Provide the [X, Y] coordinate of the cell's center where the given text is located.  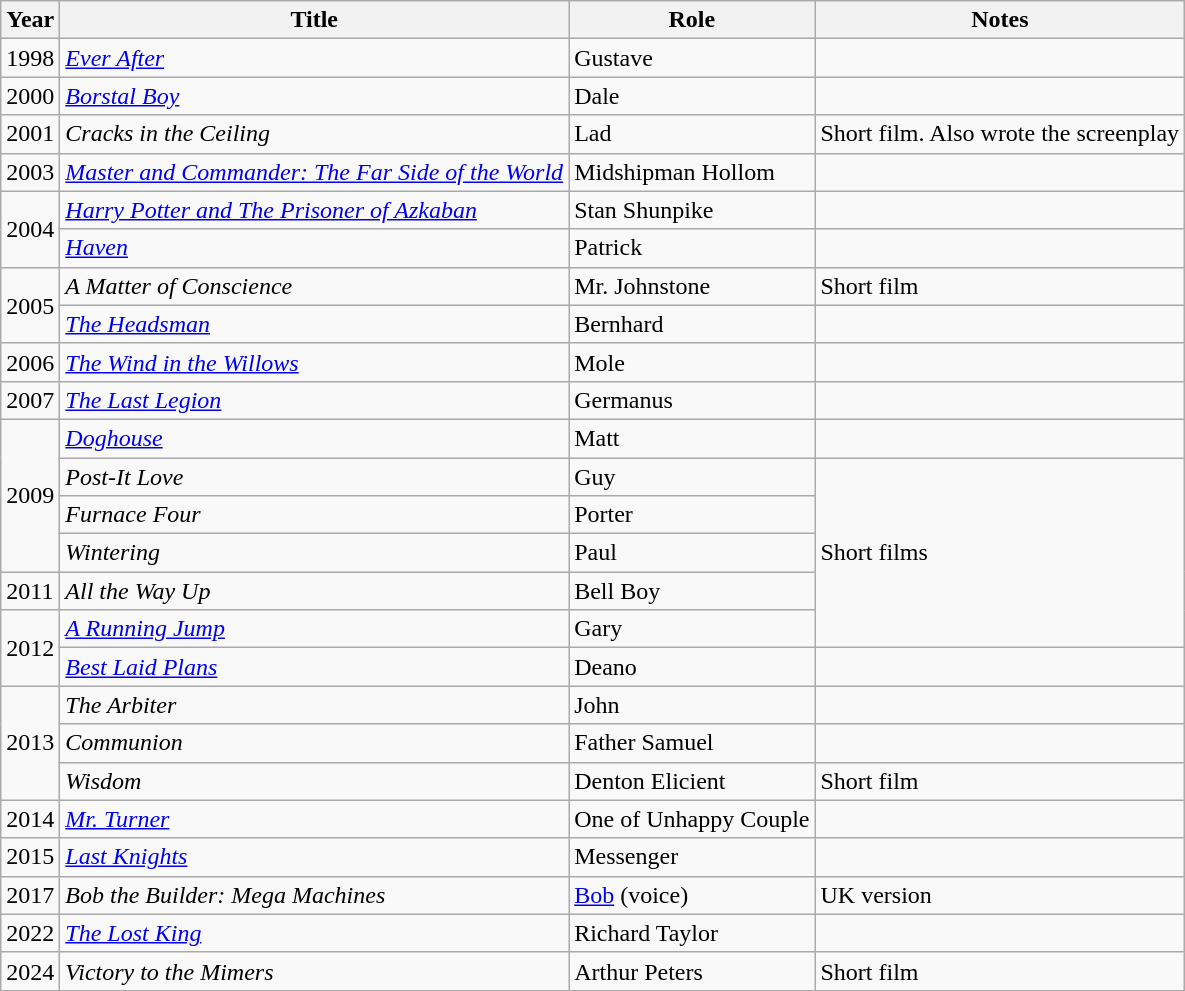
Matt [692, 438]
Bell Boy [692, 591]
Borstal Boy [314, 96]
Short film. Also wrote the screenplay [1000, 134]
All the Way Up [314, 591]
Gustave [692, 58]
Communion [314, 743]
Messenger [692, 857]
Paul [692, 553]
Mr. Johnstone [692, 286]
Arthur Peters [692, 971]
2001 [30, 134]
Wisdom [314, 781]
Bob the Builder: Mega Machines [314, 895]
Bernhard [692, 324]
Richard Taylor [692, 933]
2003 [30, 172]
A Running Jump [314, 629]
One of Unhappy Couple [692, 819]
Deano [692, 667]
2006 [30, 362]
Doghouse [314, 438]
Title [314, 20]
Last Knights [314, 857]
Wintering [314, 553]
Dale [692, 96]
2024 [30, 971]
A Matter of Conscience [314, 286]
The Last Legion [314, 400]
Mole [692, 362]
Notes [1000, 20]
UK version [1000, 895]
Father Samuel [692, 743]
Cracks in the Ceiling [314, 134]
Lad [692, 134]
Furnace Four [314, 515]
2013 [30, 743]
The Arbiter [314, 705]
Midshipman Hollom [692, 172]
1998 [30, 58]
Bob (voice) [692, 895]
The Wind in the Willows [314, 362]
Victory to the Mimers [314, 971]
Mr. Turner [314, 819]
Germanus [692, 400]
2005 [30, 305]
John [692, 705]
2017 [30, 895]
Best Laid Plans [314, 667]
Role [692, 20]
Year [30, 20]
The Lost King [314, 933]
Denton Elicient [692, 781]
2009 [30, 495]
Gary [692, 629]
Master and Commander: The Far Side of the World [314, 172]
2004 [30, 229]
Stan Shunpike [692, 210]
Porter [692, 515]
2000 [30, 96]
The Headsman [314, 324]
Post-It Love [314, 477]
Patrick [692, 248]
Guy [692, 477]
2022 [30, 933]
2014 [30, 819]
2011 [30, 591]
Short films [1000, 553]
Harry Potter and The Prisoner of Azkaban [314, 210]
Haven [314, 248]
2015 [30, 857]
Ever After [314, 58]
2007 [30, 400]
2012 [30, 648]
